Output the [x, y] coordinate of the center of the cell containing the given text.  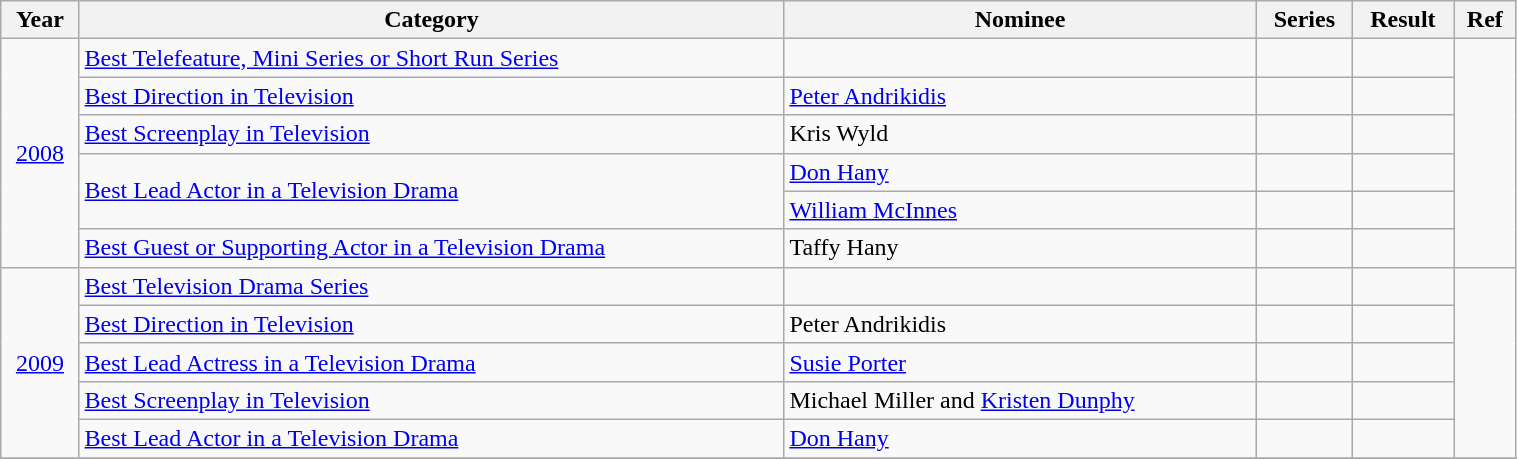
Result [1402, 20]
Best Lead Actress in a Television Drama [432, 362]
Taffy Hany [1020, 248]
Ref [1485, 20]
2009 [40, 362]
2008 [40, 153]
Nominee [1020, 20]
Best Telefeature, Mini Series or Short Run Series [432, 58]
Best Television Drama Series [432, 286]
Best Guest or Supporting Actor in a Television Drama [432, 248]
Kris Wyld [1020, 134]
Susie Porter [1020, 362]
Michael Miller and Kristen Dunphy [1020, 400]
Year [40, 20]
Series [1304, 20]
William McInnes [1020, 210]
Category [432, 20]
